Identify which cell holds the provided text, then report its [X, Y] central coordinate. 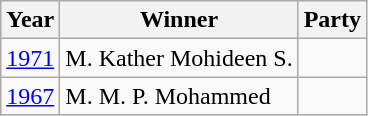
Winner [179, 20]
Party [332, 20]
1967 [30, 96]
1971 [30, 58]
M. M. P. Mohammed [179, 96]
M. Kather Mohideen S. [179, 58]
Year [30, 20]
